Identify which cell holds the provided text, then report its [X, Y] central coordinate. 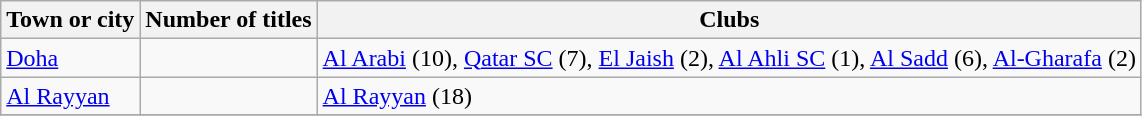
Town or city [70, 20]
Number of titles [228, 20]
Clubs [729, 20]
Doha [70, 58]
Al Arabi (10), Qatar SC (7), El Jaish (2), Al Ahli SC (1), Al Sadd (6), Al-Gharafa (2) [729, 58]
Al Rayyan [70, 96]
Al Rayyan (18) [729, 96]
